Locate the cell with the specified text and output its (X, Y) center coordinate. 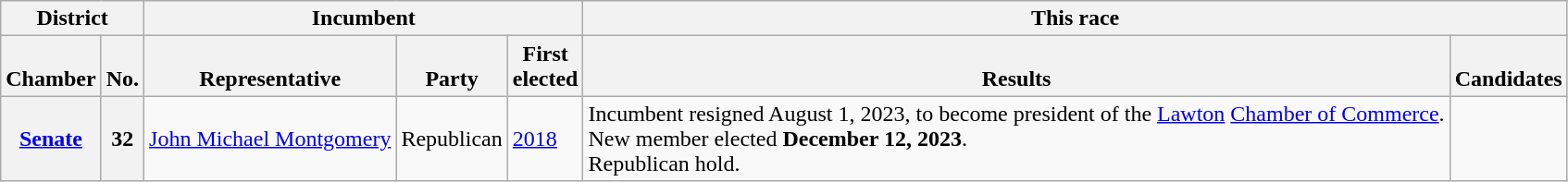
John Michael Montgomery (270, 139)
Republican (452, 139)
No. (122, 67)
Incumbent (364, 18)
Chamber (51, 67)
District (72, 18)
32 (122, 139)
Incumbent resigned August 1, 2023, to become president of the Lawton Chamber of Commerce.New member elected December 12, 2023.Republican hold. (1016, 139)
Firstelected (545, 67)
Candidates (1509, 67)
Party (452, 67)
Representative (270, 67)
This race (1076, 18)
Senate (51, 139)
2018 (545, 139)
Results (1016, 67)
